For the text-containing cell, return its midpoint in [x, y] coordinate format. 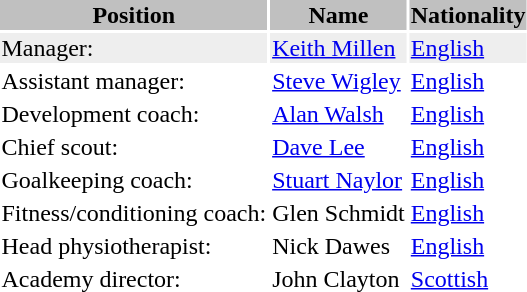
Chief scout: [134, 147]
Assistant manager: [134, 81]
Name [339, 15]
Head physiotherapist: [134, 246]
Keith Millen [339, 48]
Alan Walsh [339, 114]
Dave Lee [339, 147]
Position [134, 15]
Development coach: [134, 114]
Goalkeeping coach: [134, 180]
Glen Schmidt [339, 213]
Stuart Naylor [339, 180]
Manager: [134, 48]
Nick Dawes [339, 246]
Fitness/conditioning coach: [134, 213]
Nationality [468, 15]
Steve Wigley [339, 81]
